Extract the (x, y) coordinate from the center of the cell holding the provided text.  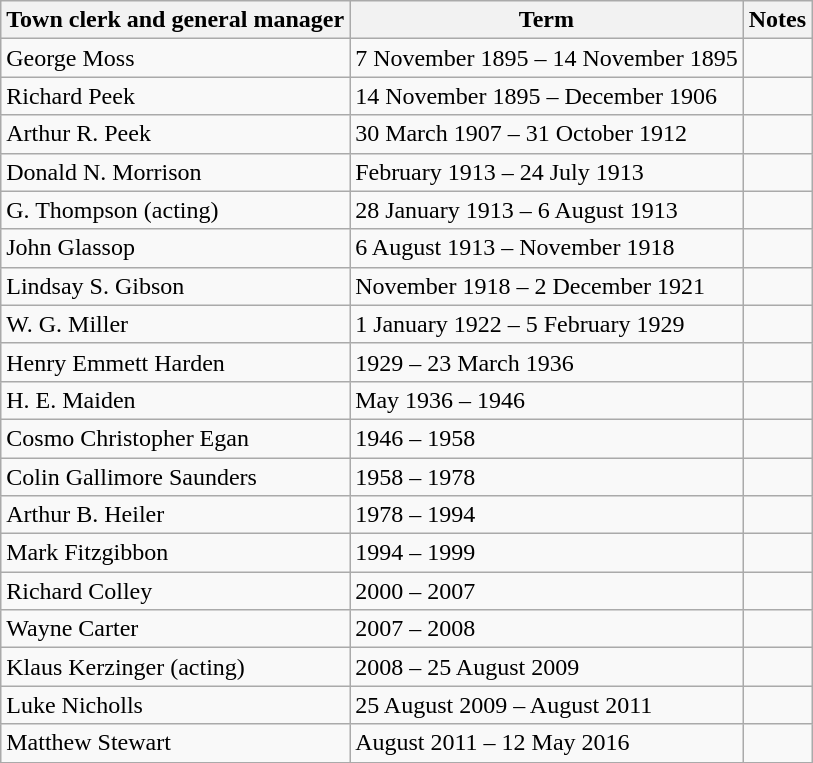
1958 – 1978 (547, 477)
H. E. Maiden (176, 400)
Wayne Carter (176, 629)
7 November 1895 – 14 November 1895 (547, 58)
Arthur R. Peek (176, 134)
1994 – 1999 (547, 553)
14 November 1895 – December 1906 (547, 96)
February 1913 – 24 July 1913 (547, 172)
2008 – 25 August 2009 (547, 667)
Notes (777, 20)
Klaus Kerzinger (acting) (176, 667)
Cosmo Christopher Egan (176, 438)
Richard Peek (176, 96)
W. G. Miller (176, 324)
Colin Gallimore Saunders (176, 477)
25 August 2009 – August 2011 (547, 705)
1978 – 1994 (547, 515)
August 2011 – 12 May 2016 (547, 743)
Town clerk and general manager (176, 20)
1929 – 23 March 1936 (547, 362)
Arthur B. Heiler (176, 515)
Donald N. Morrison (176, 172)
Henry Emmett Harden (176, 362)
November 1918 – 2 December 1921 (547, 286)
2000 – 2007 (547, 591)
Richard Colley (176, 591)
George Moss (176, 58)
Lindsay S. Gibson (176, 286)
G. Thompson (acting) (176, 210)
Luke Nicholls (176, 705)
Matthew Stewart (176, 743)
6 August 1913 – November 1918 (547, 248)
2007 – 2008 (547, 629)
1 January 1922 – 5 February 1929 (547, 324)
1946 – 1958 (547, 438)
May 1936 – 1946 (547, 400)
John Glassop (176, 248)
Mark Fitzgibbon (176, 553)
28 January 1913 – 6 August 1913 (547, 210)
Term (547, 20)
30 March 1907 – 31 October 1912 (547, 134)
